Return (x, y) of the center of cell containing provided text 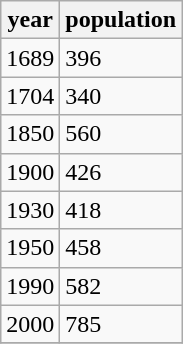
population (121, 20)
1689 (30, 58)
560 (121, 134)
396 (121, 58)
582 (121, 286)
1930 (30, 210)
1950 (30, 248)
418 (121, 210)
426 (121, 172)
year (30, 20)
1850 (30, 134)
785 (121, 324)
2000 (30, 324)
1704 (30, 96)
1990 (30, 286)
458 (121, 248)
340 (121, 96)
1900 (30, 172)
